Detect which cell encompasses the target text, then output its (X, Y) center coordinate. 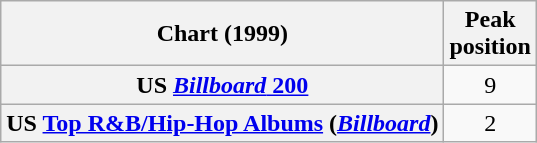
Peakposition (490, 34)
2 (490, 123)
Chart (1999) (222, 34)
9 (490, 85)
US Billboard 200 (222, 85)
US Top R&B/Hip-Hop Albums (Billboard) (222, 123)
